Locate the cell with the specified text and output its [X, Y] center coordinate. 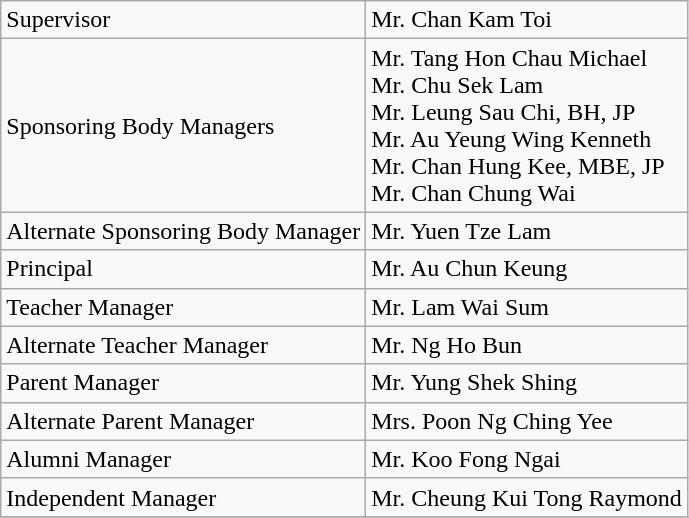
Principal [184, 269]
Teacher Manager [184, 307]
Mr. Chan Kam Toi [527, 20]
Mr. Koo Fong Ngai [527, 459]
Alternate Teacher Manager [184, 345]
Mr. Tang Hon Chau MichaelMr. Chu Sek LamMr. Leung Sau Chi, BH, JPMr. Au Yeung Wing KennethMr. Chan Hung Kee, MBE, JPMr. Chan Chung Wai [527, 126]
Mr. Cheung Kui Tong Raymond [527, 497]
Mrs. Poon Ng Ching Yee [527, 421]
Mr. Yuen Tze Lam [527, 231]
Mr. Lam Wai Sum [527, 307]
Supervisor [184, 20]
Independent Manager [184, 497]
Alumni Manager [184, 459]
Mr. Ng Ho Bun [527, 345]
Mr. Yung Shek Shing [527, 383]
Parent Manager [184, 383]
Alternate Sponsoring Body Manager [184, 231]
Sponsoring Body Managers [184, 126]
Alternate Parent Manager [184, 421]
Mr. Au Chun Keung [527, 269]
